Search for the cell housing the specified text and yield its [X, Y] center coordinate. 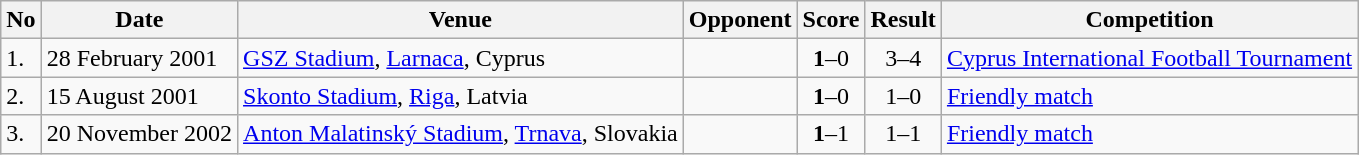
Cyprus International Football Tournament [1149, 58]
15 August 2001 [139, 96]
Competition [1149, 20]
Date [139, 20]
20 November 2002 [139, 134]
No [21, 20]
GSZ Stadium, Larnaca, Cyprus [461, 58]
Opponent [740, 20]
3–4 [903, 58]
Venue [461, 20]
28 February 2001 [139, 58]
Score [831, 20]
Skonto Stadium, Riga, Latvia [461, 96]
3. [21, 134]
Anton Malatinský Stadium, Trnava, Slovakia [461, 134]
2. [21, 96]
Result [903, 20]
1. [21, 58]
